For the text-containing cell, return its midpoint in [X, Y] coordinate format. 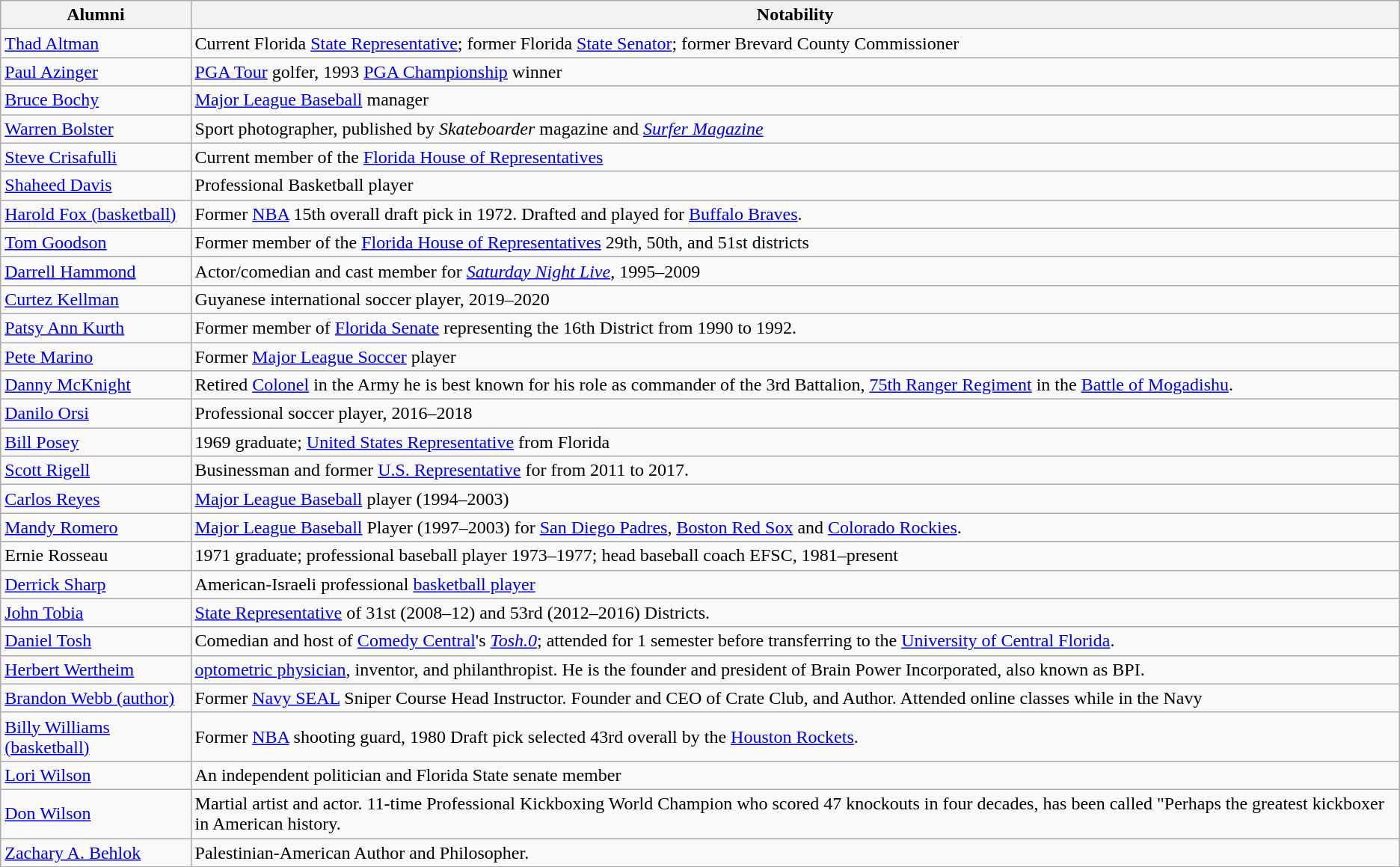
Pete Marino [96, 357]
Professional Basketball player [795, 186]
Herbert Wertheim [96, 670]
Sport photographer, published by Skateboarder magazine and Surfer Magazine [795, 129]
Palestinian-American Author and Philosopher. [795, 852]
Tom Goodson [96, 242]
Guyanese international soccer player, 2019–2020 [795, 299]
Scott Rigell [96, 471]
Current member of the Florida House of Representatives [795, 157]
Major League Baseball player (1994–2003) [795, 499]
Patsy Ann Kurth [96, 328]
Carlos Reyes [96, 499]
Warren Bolster [96, 129]
John Tobia [96, 613]
Brandon Webb (author) [96, 698]
Daniel Tosh [96, 641]
American-Israeli professional basketball player [795, 584]
Actor/comedian and cast member for Saturday Night Live, 1995–2009 [795, 271]
State Representative of 31st (2008–12) and 53rd (2012–2016) Districts. [795, 613]
Paul Azinger [96, 72]
Steve Crisafulli [96, 157]
Alumni [96, 15]
Professional soccer player, 2016–2018 [795, 414]
Former Navy SEAL Sniper Course Head Instructor. Founder and CEO of Crate Club, and Author. Attended online classes while in the Navy [795, 698]
Thad Altman [96, 43]
Businessman and former U.S. Representative for from 2011 to 2017. [795, 471]
Retired Colonel in the Army he is best known for his role as commander of the 3rd Battalion, 75th Ranger Regiment in the Battle of Mogadishu. [795, 385]
Shaheed Davis [96, 186]
Curtez Kellman [96, 299]
Former Major League Soccer player [795, 357]
Notability [795, 15]
Harold Fox (basketball) [96, 214]
Former member of the Florida House of Representatives 29th, 50th, and 51st districts [795, 242]
Major League Baseball Player (1997–2003) for San Diego Padres, Boston Red Sox and Colorado Rockies. [795, 527]
Lori Wilson [96, 775]
Bruce Bochy [96, 100]
PGA Tour golfer, 1993 PGA Championship winner [795, 72]
1971 graduate; professional baseball player 1973–1977; head baseball coach EFSC, 1981–present [795, 556]
Billy Williams (basketball) [96, 736]
Danilo Orsi [96, 414]
Danny McKnight [96, 385]
1969 graduate; United States Representative from Florida [795, 442]
An independent politician and Florida State senate member [795, 775]
Former member of Florida Senate representing the 16th District from 1990 to 1992. [795, 328]
Don Wilson [96, 814]
Zachary A. Behlok [96, 852]
Former NBA shooting guard, 1980 Draft pick selected 43rd overall by the Houston Rockets. [795, 736]
Derrick Sharp [96, 584]
Former NBA 15th overall draft pick in 1972. Drafted and played for Buffalo Braves. [795, 214]
Darrell Hammond [96, 271]
optometric physician, inventor, and philanthropist. He is the founder and president of Brain Power Incorporated, also known as BPI. [795, 670]
Comedian and host of Comedy Central's Tosh.0; attended for 1 semester before transferring to the University of Central Florida. [795, 641]
Major League Baseball manager [795, 100]
Current Florida State Representative; former Florida State Senator; former Brevard County Commissioner [795, 43]
Mandy Romero [96, 527]
Bill Posey [96, 442]
Ernie Rosseau [96, 556]
